Search for the cell housing the specified text and yield its [X, Y] center coordinate. 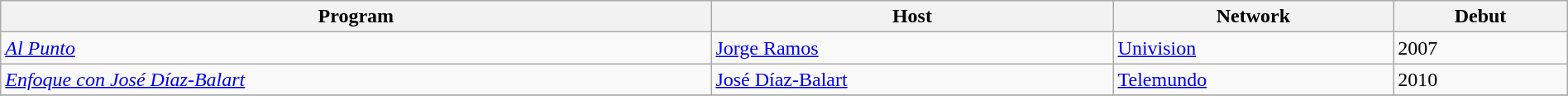
Program [356, 17]
Network [1254, 17]
2010 [1480, 79]
Al Punto [356, 48]
Debut [1480, 17]
Host [912, 17]
Jorge Ramos [912, 48]
2007 [1480, 48]
Telemundo [1254, 79]
José Díaz-Balart [912, 79]
Univision [1254, 48]
Enfoque con José Díaz-Balart [356, 79]
